Locate the cell with the specified text and output its (x, y) center coordinate. 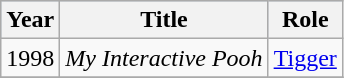
Role (305, 20)
Title (164, 20)
Tigger (305, 58)
Year (30, 20)
My Interactive Pooh (164, 58)
1998 (30, 58)
